Extract the (x, y) coordinate from the center of the cell holding the provided text.  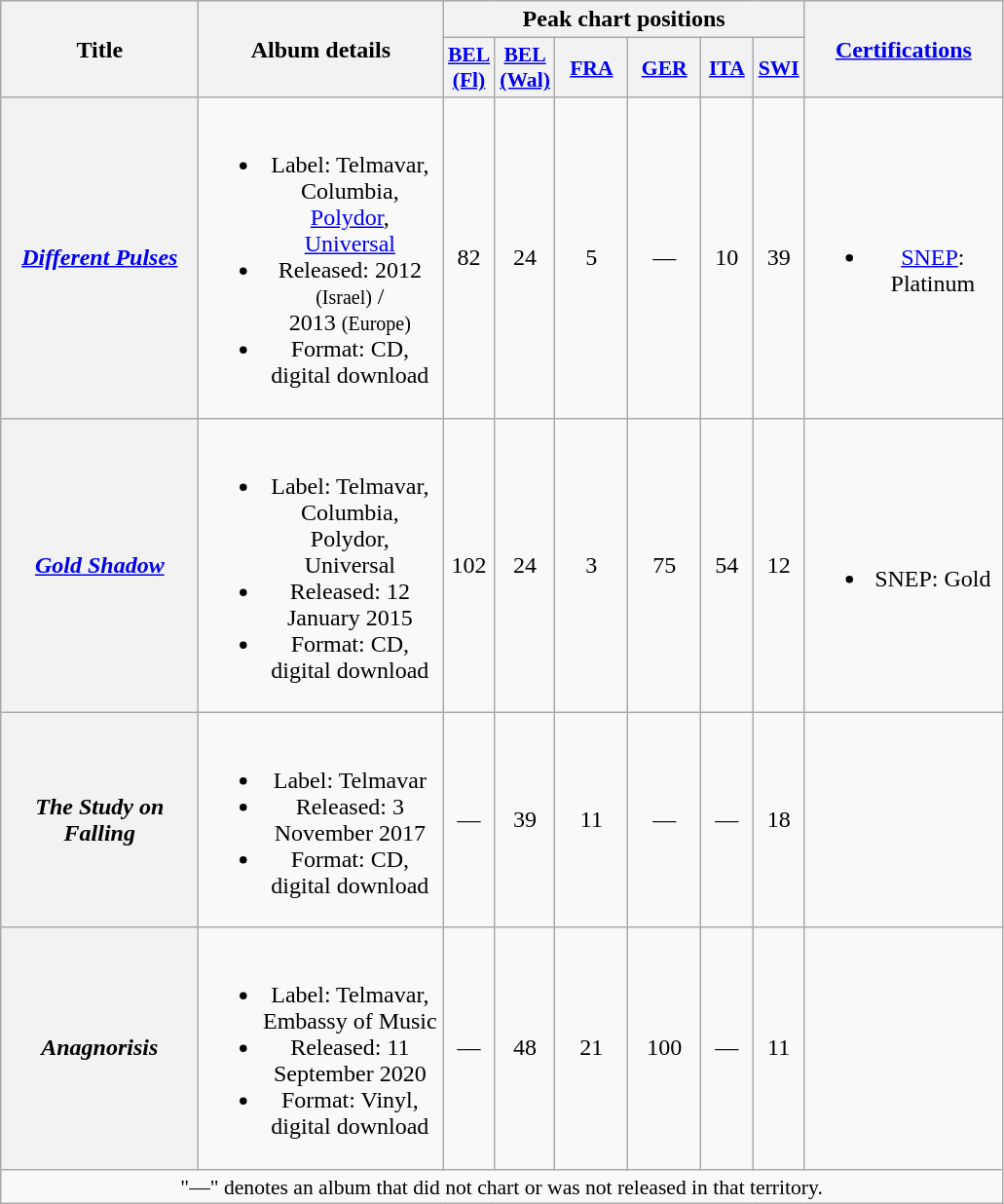
BEL (Wal) (525, 68)
54 (726, 565)
Label: Telmavar, Embassy of MusicReleased: 11 September 2020Format: Vinyl, digital download (321, 1048)
5 (592, 257)
GER (664, 68)
Different Pulses (99, 257)
10 (726, 257)
Gold Shadow (99, 565)
21 (592, 1048)
12 (779, 565)
"—" denotes an album that did not chart or was not released in that territory. (502, 1186)
75 (664, 565)
100 (664, 1048)
ITA (726, 68)
SNEP: Gold (904, 565)
48 (525, 1048)
BEL (Fl) (469, 68)
3 (592, 565)
FRA (592, 68)
Title (99, 49)
Peak chart positions (623, 19)
Anagnorisis (99, 1048)
102 (469, 565)
Album details (321, 49)
Label: Telmavar, Columbia, Polydor, UniversalReleased: 12 January 2015Format: CD, digital download (321, 565)
Label: TelmavarReleased: 3 November 2017Format: CD, digital download (321, 820)
82 (469, 257)
The Study on Falling (99, 820)
Certifications (904, 49)
SNEP: Platinum (904, 257)
SWI (779, 68)
Label: Telmavar, Columbia, Polydor, UniversalReleased: 2012 (Israel) / 2013 (Europe)Format: CD, digital download (321, 257)
18 (779, 820)
